Detect which cell encompasses the target text, then output its [X, Y] center coordinate. 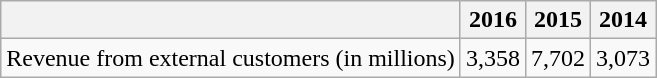
Revenue from external customers (in millions) [231, 58]
3,358 [492, 58]
7,702 [558, 58]
2014 [622, 20]
3,073 [622, 58]
2015 [558, 20]
2016 [492, 20]
